Output the (x, y) coordinate of the center of the cell containing the given text.  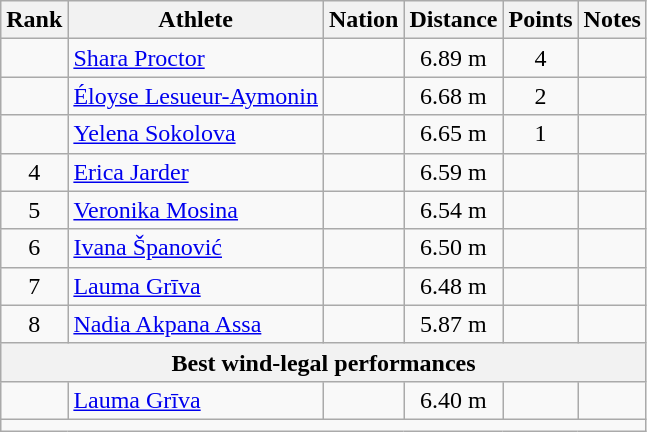
Rank (34, 20)
1 (540, 134)
Athlete (196, 20)
Best wind-legal performances (324, 362)
6 (34, 248)
8 (34, 324)
Yelena Sokolova (196, 134)
Erica Jarder (196, 172)
2 (540, 96)
Éloyse Lesueur-Aymonin (196, 96)
Ivana Španović (196, 248)
6.50 m (454, 248)
6.59 m (454, 172)
Veronika Mosina (196, 210)
Nation (364, 20)
6.54 m (454, 210)
6.48 m (454, 286)
Nadia Akpana Assa (196, 324)
Notes (612, 20)
7 (34, 286)
Points (540, 20)
6.65 m (454, 134)
5.87 m (454, 324)
6.68 m (454, 96)
Distance (454, 20)
5 (34, 210)
6.89 m (454, 58)
Shara Proctor (196, 58)
6.40 m (454, 400)
